Return the [x, y] coordinate for the center point of the cell that contains the specified text.  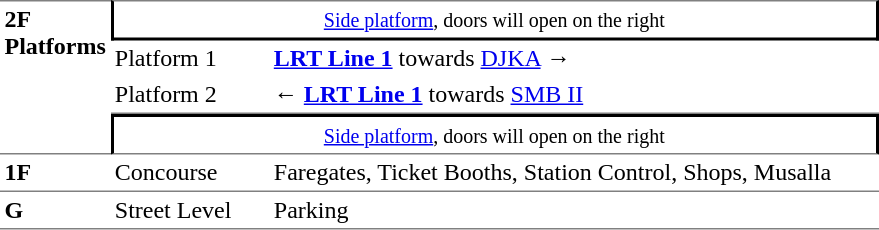
Platform 1 [190, 58]
Street Level [190, 211]
LRT Line 1 towards DJKA → [574, 58]
Faregates, Ticket Booths, Station Control, Shops, Musalla [574, 173]
Concourse [190, 173]
2FPlatforms [55, 77]
Platform 2 [190, 95]
← LRT Line 1 towards SMB II [574, 95]
1F [55, 173]
Parking [574, 211]
G [55, 211]
